Pinpoint the cell where the given text exists, returning its (X, Y) midpoint coordinate. 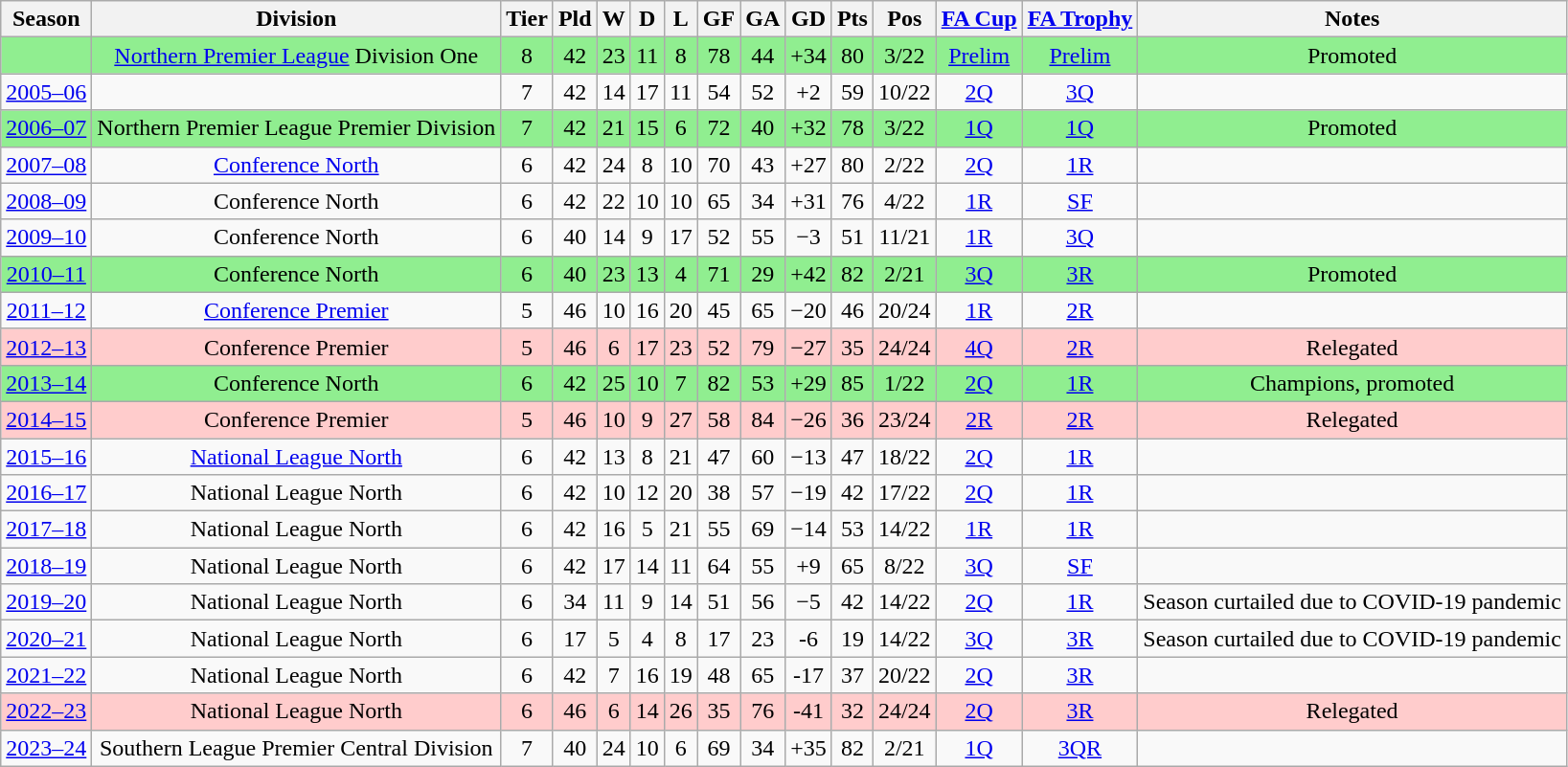
84 (762, 419)
+34 (808, 56)
18/22 (904, 457)
25 (613, 383)
Champions, promoted (1352, 383)
38 (718, 493)
2022–23 (46, 711)
FA Trophy (1080, 19)
45 (718, 310)
Pld (575, 19)
FA Cup (979, 19)
54 (718, 92)
43 (762, 165)
57 (762, 493)
2020–21 (46, 639)
−26 (808, 419)
2008–09 (46, 201)
26 (680, 711)
−3 (808, 237)
-41 (808, 711)
Season (46, 19)
−27 (808, 347)
1/22 (904, 383)
85 (852, 383)
+29 (808, 383)
2/22 (904, 165)
Northern Premier League Division One (297, 56)
11/21 (904, 237)
2005–06 (46, 92)
GF (718, 19)
2018–19 (46, 566)
10/22 (904, 92)
58 (718, 419)
59 (852, 92)
2019–20 (46, 602)
Pos (904, 19)
2010–11 (46, 274)
44 (762, 56)
8/22 (904, 566)
+31 (808, 201)
2021–22 (46, 675)
-6 (808, 639)
27 (680, 419)
56 (762, 602)
2023–24 (46, 748)
15 (648, 128)
2013–14 (46, 383)
2014–15 (46, 419)
36 (852, 419)
4Q (979, 347)
17/22 (904, 493)
2007–08 (46, 165)
4/22 (904, 201)
2011–12 (46, 310)
D (648, 19)
23/24 (904, 419)
+27 (808, 165)
W (613, 19)
2009–10 (46, 237)
Notes (1352, 19)
Division (297, 19)
12 (648, 493)
29 (762, 274)
Pts (852, 19)
37 (852, 675)
71 (718, 274)
Northern Premier League Premier Division (297, 128)
2015–16 (46, 457)
2006–07 (46, 128)
Tier (527, 19)
−5 (808, 602)
2017–18 (46, 530)
22 (613, 201)
+2 (808, 92)
−19 (808, 493)
+35 (808, 748)
−20 (808, 310)
70 (718, 165)
−14 (808, 530)
+9 (808, 566)
L (680, 19)
72 (718, 128)
+32 (808, 128)
20/24 (904, 310)
2016–17 (46, 493)
48 (718, 675)
79 (762, 347)
64 (718, 566)
-17 (808, 675)
20/22 (904, 675)
32 (852, 711)
+42 (808, 274)
GD (808, 19)
Southern League Premier Central Division (297, 748)
GA (762, 19)
60 (762, 457)
−13 (808, 457)
3QR (1080, 748)
2012–13 (46, 347)
